Detect which cell encompasses the target text, then output its [x, y] center coordinate. 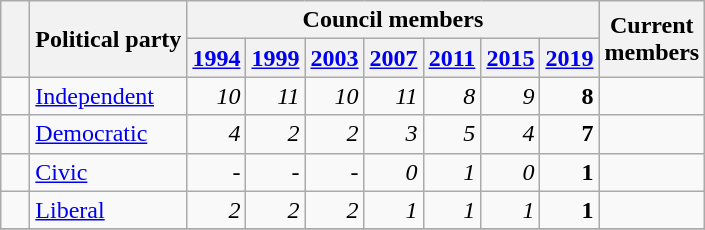
9 [510, 96]
Independent [108, 96]
3 [394, 134]
2019 [570, 58]
2015 [510, 58]
2007 [394, 58]
Political party [108, 39]
2003 [334, 58]
Civic [108, 172]
7 [570, 134]
Council members [393, 20]
Liberal [108, 210]
5 [452, 134]
2011 [452, 58]
1994 [216, 58]
Democratic [108, 134]
Currentmembers [652, 39]
1999 [276, 58]
